Extract the (x, y) coordinate from the center of the cell holding the provided text.  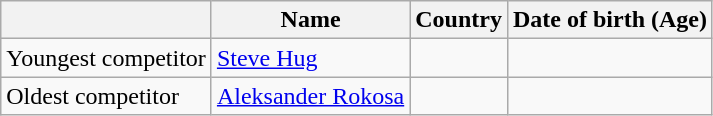
Oldest competitor (106, 96)
Steve Hug (310, 58)
Country (459, 20)
Name (310, 20)
Youngest competitor (106, 58)
Date of birth (Age) (610, 20)
Aleksander Rokosa (310, 96)
